Locate the cell with the specified text and output its (X, Y) center coordinate. 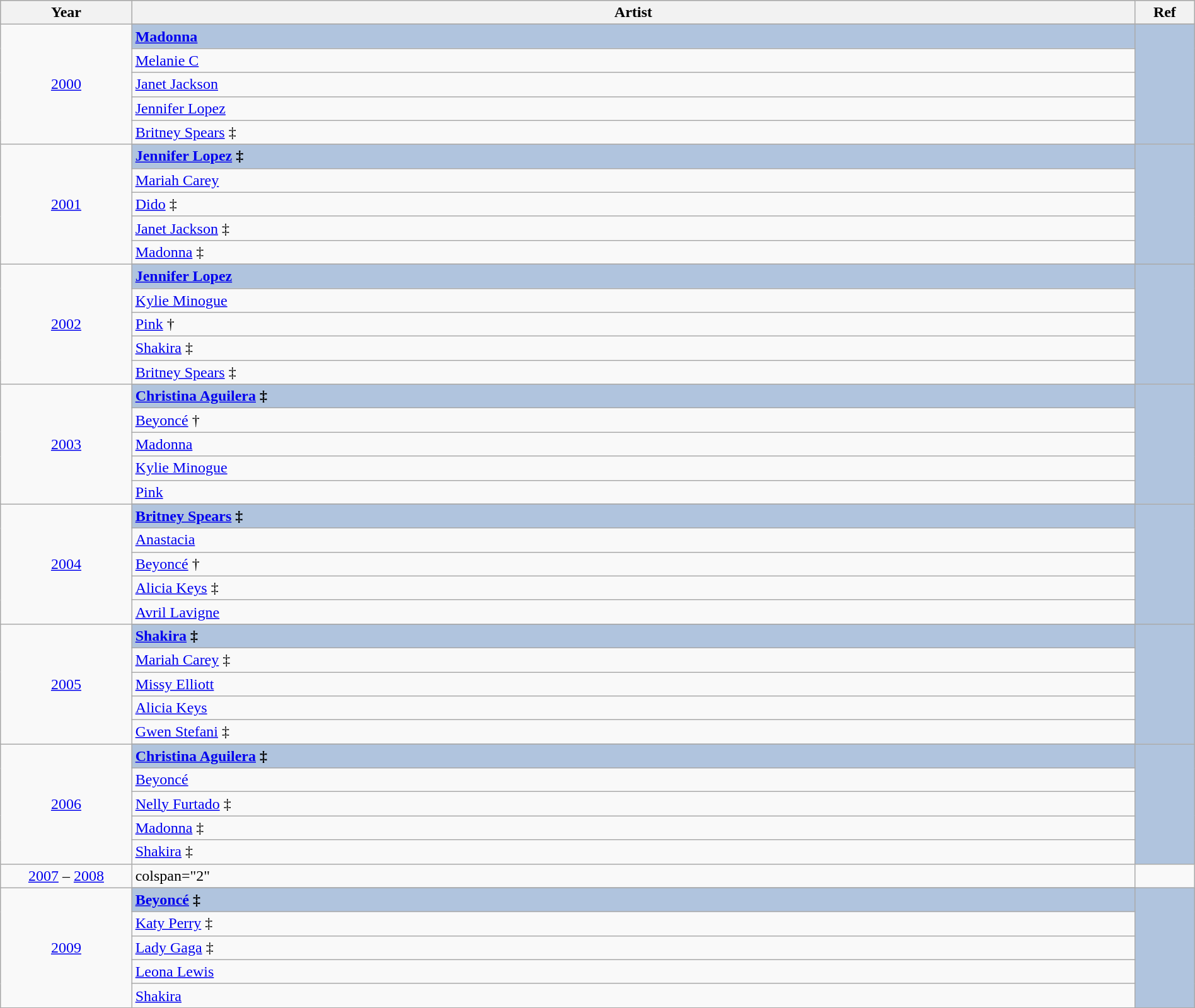
Janet Jackson ‡ (633, 228)
2002 (66, 324)
Dido ‡ (633, 204)
Shakira (633, 995)
Ref (1165, 13)
2000 (66, 84)
Alicia Keys (633, 708)
Pink (633, 492)
Pink † (633, 324)
2004 (66, 564)
Melanie C (633, 60)
Jennifer Lopez ‡ (633, 156)
Gwen Stefani ‡ (633, 732)
Janet Jackson (633, 84)
Missy Elliott (633, 684)
Alicia Keys ‡ (633, 588)
Avril Lavigne (633, 612)
colspan="2" (633, 876)
2007 – 2008 (66, 876)
Nelly Furtado ‡ (633, 804)
Beyoncé (633, 780)
2003 (66, 444)
Year (66, 13)
Mariah Carey (633, 180)
Lady Gaga ‡ (633, 948)
Artist (633, 13)
2001 (66, 204)
Leona Lewis (633, 971)
Katy Perry ‡ (633, 924)
2005 (66, 684)
2009 (66, 948)
Anastacia (633, 540)
Beyoncé ‡ (633, 900)
Mariah Carey ‡ (633, 660)
2006 (66, 804)
